For the text-containing cell, return its midpoint in (x, y) coordinate format. 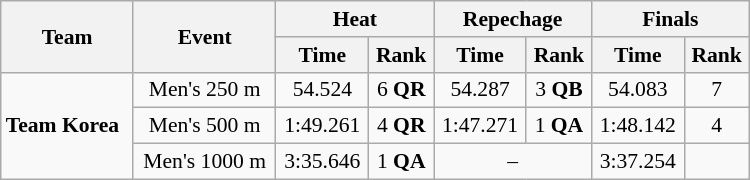
1:47.271 (480, 126)
Event (204, 36)
– (513, 162)
1:49.261 (322, 126)
Men's 500 m (204, 126)
3:35.646 (322, 162)
3:37.254 (638, 162)
Men's 250 m (204, 90)
Team (68, 36)
3 QB (558, 90)
7 (716, 90)
Repechage (513, 19)
6 QR (402, 90)
Finals (670, 19)
Team Korea (68, 126)
54.083 (638, 90)
54.287 (480, 90)
Heat (355, 19)
4 (716, 126)
Men's 1000 m (204, 162)
54.524 (322, 90)
1:48.142 (638, 126)
4 QR (402, 126)
